Provide the (x, y) coordinate of the cell's center where the given text is located.  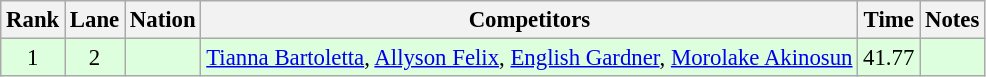
Nation (163, 20)
41.77 (889, 58)
Competitors (530, 20)
1 (33, 58)
Lane (95, 20)
2 (95, 58)
Tianna Bartoletta, Allyson Felix, English Gardner, Morolake Akinosun (530, 58)
Notes (952, 20)
Rank (33, 20)
Time (889, 20)
